Locate the cell with the specified text and output its (x, y) center coordinate. 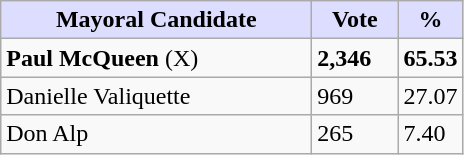
Mayoral Candidate (156, 20)
27.07 (430, 96)
Paul McQueen (X) (156, 58)
969 (355, 96)
% (430, 20)
Don Alp (156, 134)
65.53 (430, 58)
Vote (355, 20)
Danielle Valiquette (156, 96)
265 (355, 134)
7.40 (430, 134)
2,346 (355, 58)
